Extract the [x, y] coordinate from the center of the cell holding the provided text.  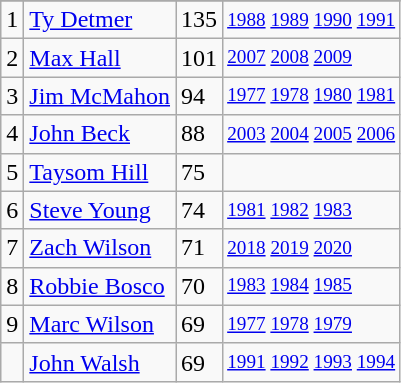
70 [200, 286]
71 [200, 248]
94 [200, 96]
Marc Wilson [100, 324]
2003 2004 2005 2006 [312, 134]
2 [12, 58]
John Walsh [100, 362]
1991 1992 1993 1994 [312, 362]
75 [200, 172]
101 [200, 58]
2007 2008 2009 [312, 58]
88 [200, 134]
Ty Detmer [100, 20]
6 [12, 210]
5 [12, 172]
4 [12, 134]
7 [12, 248]
Max Hall [100, 58]
3 [12, 96]
1983 1984 1985 [312, 286]
8 [12, 286]
1981 1982 1983 [312, 210]
John Beck [100, 134]
Steve Young [100, 210]
9 [12, 324]
Taysom Hill [100, 172]
1977 1978 1980 1981 [312, 96]
135 [200, 20]
Robbie Bosco [100, 286]
Jim McMahon [100, 96]
1988 1989 1990 1991 [312, 20]
1 [12, 20]
2018 2019 2020 [312, 248]
1977 1978 1979 [312, 324]
Zach Wilson [100, 248]
74 [200, 210]
